Search for the cell housing the specified text and yield its [x, y] center coordinate. 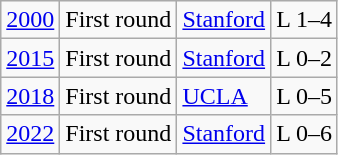
2015 [30, 58]
2022 [30, 134]
L 0–6 [304, 134]
L 1–4 [304, 20]
L 0–5 [304, 96]
2018 [30, 96]
UCLA [224, 96]
2000 [30, 20]
L 0–2 [304, 58]
